Search for the cell housing the specified text and yield its [X, Y] center coordinate. 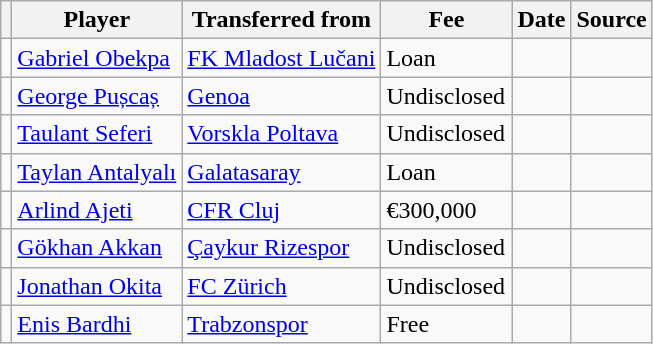
Enis Bardhi [97, 324]
George Pușcaș [97, 96]
Source [612, 20]
Free [446, 324]
Galatasaray [282, 172]
Gabriel Obekpa [97, 58]
Date [542, 20]
Vorskla Poltava [282, 134]
Player [97, 20]
FK Mladost Lučani [282, 58]
Taulant Seferi [97, 134]
Fee [446, 20]
Trabzonspor [282, 324]
Taylan Antalyalı [97, 172]
Çaykur Rizespor [282, 248]
Transferred from [282, 20]
FC Zürich [282, 286]
Genoa [282, 96]
Jonathan Okita [97, 286]
Gökhan Akkan [97, 248]
CFR Cluj [282, 210]
Arlind Ajeti [97, 210]
€300,000 [446, 210]
